Return the (X, Y) coordinate for the center point of the cell that contains the specified text.  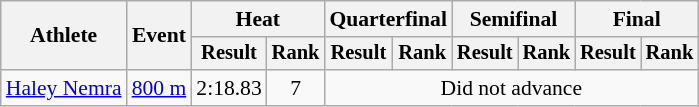
800 m (160, 88)
Did not advance (511, 88)
2:18.83 (228, 88)
Event (160, 36)
Semifinal (514, 19)
7 (296, 88)
Final (636, 19)
Athlete (64, 36)
Heat (258, 19)
Quarterfinal (388, 19)
Haley Nemra (64, 88)
